For the text-containing cell, return its midpoint in (x, y) coordinate format. 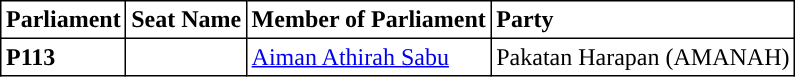
Pakatan Harapan (AMANAH) (643, 57)
Seat Name (186, 20)
Party (643, 20)
Parliament (64, 20)
P113 (64, 57)
Aiman Athirah Sabu (368, 57)
Member of Parliament (368, 20)
